Identify which cell holds the provided text, then report its [x, y] central coordinate. 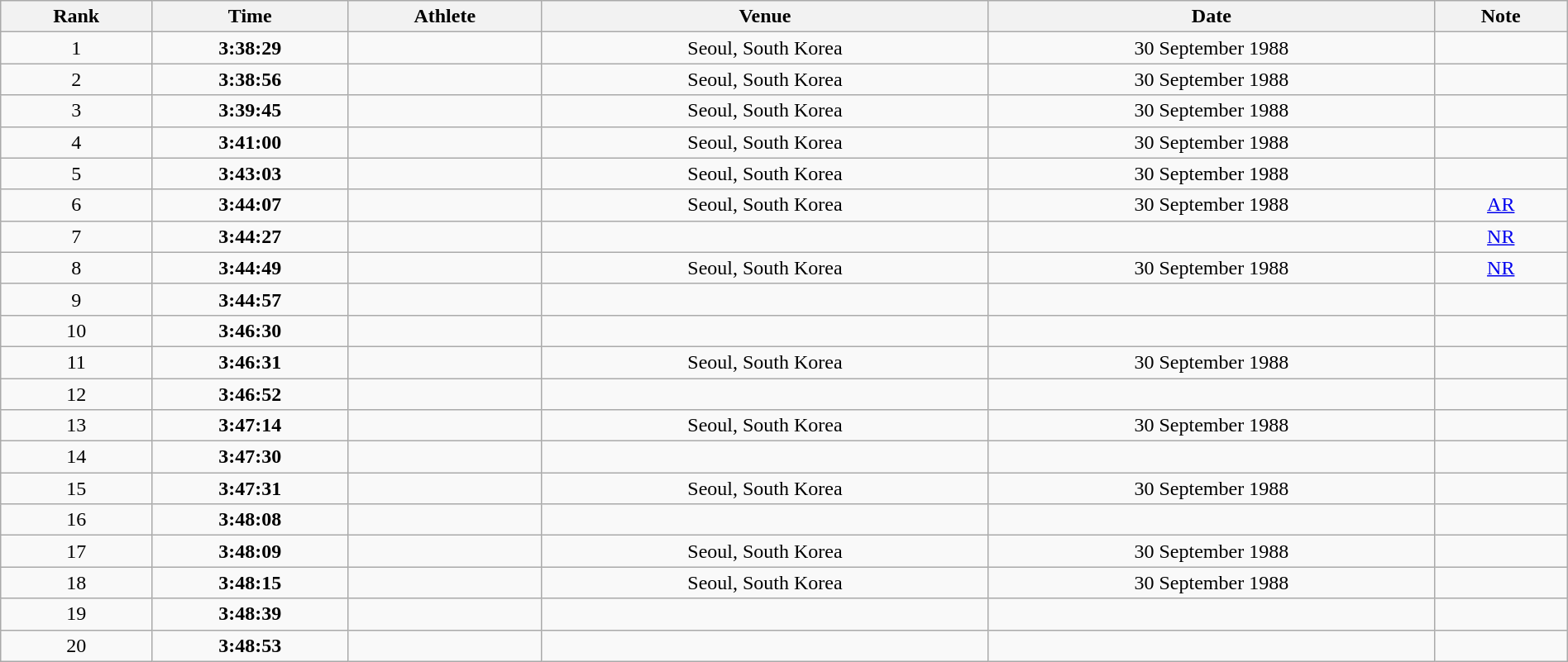
3:48:09 [250, 551]
13 [76, 426]
19 [76, 614]
15 [76, 488]
2 [76, 79]
12 [76, 394]
Venue [766, 17]
3:48:08 [250, 520]
3 [76, 111]
3:43:03 [250, 174]
10 [76, 331]
17 [76, 551]
3:47:30 [250, 457]
3:48:53 [250, 645]
3:38:56 [250, 79]
Athlete [445, 17]
6 [76, 205]
Time [250, 17]
5 [76, 174]
3:39:45 [250, 111]
11 [76, 362]
3:48:15 [250, 583]
3:47:31 [250, 488]
3:38:29 [250, 48]
3:46:52 [250, 394]
3:48:39 [250, 614]
3:44:57 [250, 299]
3:47:14 [250, 426]
Date [1211, 17]
4 [76, 142]
Rank [76, 17]
8 [76, 268]
3:46:31 [250, 362]
20 [76, 645]
3:44:49 [250, 268]
3:41:00 [250, 142]
3:46:30 [250, 331]
7 [76, 236]
9 [76, 299]
16 [76, 520]
AR [1500, 205]
3:44:27 [250, 236]
Note [1500, 17]
3:44:07 [250, 205]
18 [76, 583]
14 [76, 457]
1 [76, 48]
